Extract the [X, Y] coordinate from the center of the cell holding the provided text.  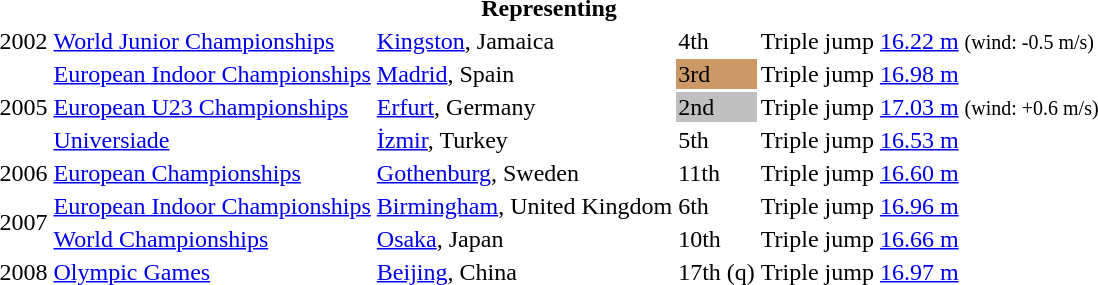
2nd [717, 107]
Birmingham, United Kingdom [524, 206]
3rd [717, 74]
10th [717, 239]
6th [717, 206]
Universiade [212, 140]
European Championships [212, 173]
Gothenburg, Sweden [524, 173]
European U23 Championships [212, 107]
Erfurt, Germany [524, 107]
World Junior Championships [212, 41]
Kingston, Jamaica [524, 41]
İzmir, Turkey [524, 140]
Madrid, Spain [524, 74]
4th [717, 41]
World Championships [212, 239]
5th [717, 140]
11th [717, 173]
Osaka, Japan [524, 239]
